Find where the given text appears and provide that cell's center as [x, y] coordinate. 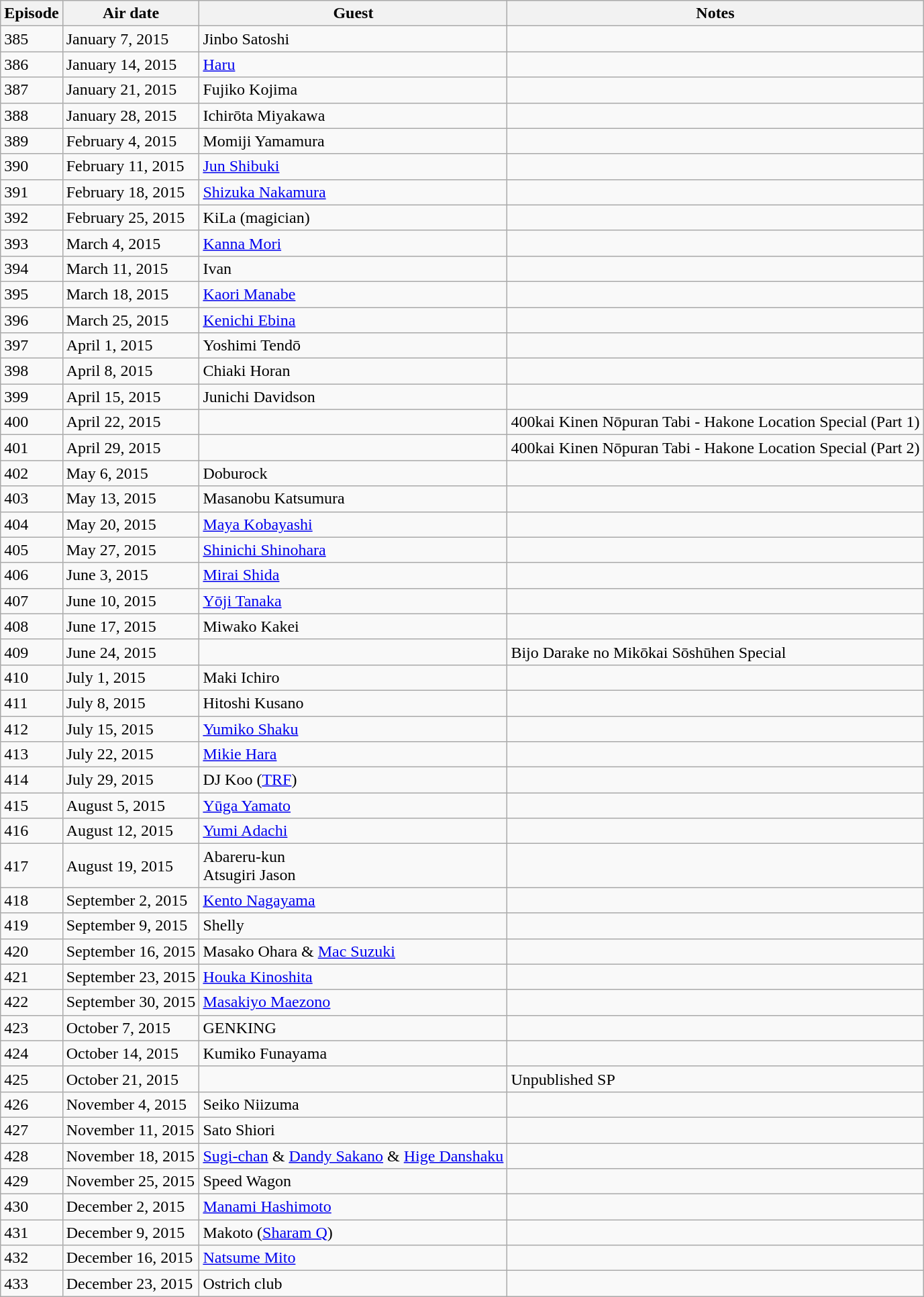
April 8, 2015 [131, 371]
404 [32, 524]
407 [32, 601]
May 27, 2015 [131, 550]
Maki Ichiro [353, 677]
February 25, 2015 [131, 218]
Yumiko Shaku [353, 728]
423 [32, 1028]
Makoto (Sharam Q) [353, 1233]
January 7, 2015 [131, 39]
September 23, 2015 [131, 977]
June 17, 2015 [131, 626]
400kai Kinen Nōpuran Tabi - Hakone Location Special (Part 2) [715, 448]
Yūga Yamato [353, 806]
October 7, 2015 [131, 1028]
March 11, 2015 [131, 269]
December 16, 2015 [131, 1258]
Yōji Tanaka [353, 601]
Miwako Kakei [353, 626]
414 [32, 780]
Doburock [353, 473]
August 12, 2015 [131, 831]
April 1, 2015 [131, 346]
November 18, 2015 [131, 1155]
394 [32, 269]
Yoshimi Tendō [353, 346]
387 [32, 90]
DJ Koo (TRF) [353, 780]
Houka Kinoshita [353, 977]
Mirai Shida [353, 575]
July 22, 2015 [131, 755]
408 [32, 626]
Shinichi Shinohara [353, 550]
November 4, 2015 [131, 1104]
May 20, 2015 [131, 524]
406 [32, 575]
398 [32, 371]
November 25, 2015 [131, 1182]
December 23, 2015 [131, 1284]
Haru [353, 64]
January 21, 2015 [131, 90]
Masako Ohara & Mac Suzuki [353, 951]
430 [32, 1207]
432 [32, 1258]
433 [32, 1284]
October 21, 2015 [131, 1079]
Kumiko Funayama [353, 1053]
410 [32, 677]
395 [32, 294]
March 4, 2015 [131, 243]
Manami Hashimoto [353, 1207]
Unpublished SP [715, 1079]
February 18, 2015 [131, 192]
July 8, 2015 [131, 703]
April 29, 2015 [131, 448]
Sugi-chan & Dandy Sakano & Hige Danshaku [353, 1155]
397 [32, 346]
September 2, 2015 [131, 900]
Mikie Hara [353, 755]
June 10, 2015 [131, 601]
Episode [32, 13]
396 [32, 320]
April 15, 2015 [131, 397]
Ichirōta Miyakawa [353, 115]
Air date [131, 13]
390 [32, 166]
March 18, 2015 [131, 294]
July 29, 2015 [131, 780]
402 [32, 473]
May 13, 2015 [131, 499]
424 [32, 1053]
428 [32, 1155]
400kai Kinen Nōpuran Tabi - Hakone Location Special (Part 1) [715, 422]
421 [32, 977]
February 4, 2015 [131, 141]
Abareru-kunAtsugiri Jason [353, 866]
401 [32, 448]
January 28, 2015 [131, 115]
Kenichi Ebina [353, 320]
Fujiko Kojima [353, 90]
420 [32, 951]
393 [32, 243]
Seiko Niizuma [353, 1104]
422 [32, 1002]
Momiji Yamamura [353, 141]
Kaori Manabe [353, 294]
Masakiyo Maezono [353, 1002]
Yumi Adachi [353, 831]
411 [32, 703]
389 [32, 141]
409 [32, 652]
399 [32, 397]
August 5, 2015 [131, 806]
August 19, 2015 [131, 866]
Ivan [353, 269]
March 25, 2015 [131, 320]
392 [32, 218]
September 30, 2015 [131, 1002]
June 3, 2015 [131, 575]
388 [32, 115]
Speed Wagon [353, 1182]
GENKING [353, 1028]
403 [32, 499]
Ostrich club [353, 1284]
Jun Shibuki [353, 166]
October 14, 2015 [131, 1053]
Junichi Davidson [353, 397]
Bijo Darake no Mikōkai Sōshūhen Special [715, 652]
December 9, 2015 [131, 1233]
426 [32, 1104]
Shizuka Nakamura [353, 192]
Natsume Mito [353, 1258]
September 16, 2015 [131, 951]
Guest [353, 13]
Hitoshi Kusano [353, 703]
May 6, 2015 [131, 473]
December 2, 2015 [131, 1207]
KiLa (magician) [353, 218]
June 24, 2015 [131, 652]
November 11, 2015 [131, 1130]
417 [32, 866]
385 [32, 39]
February 11, 2015 [131, 166]
415 [32, 806]
July 15, 2015 [131, 728]
July 1, 2015 [131, 677]
Sato Shiori [353, 1130]
416 [32, 831]
Shelly [353, 926]
Chiaki Horan [353, 371]
427 [32, 1130]
431 [32, 1233]
Maya Kobayashi [353, 524]
429 [32, 1182]
418 [32, 900]
Kanna Mori [353, 243]
425 [32, 1079]
Masanobu Katsumura [353, 499]
September 9, 2015 [131, 926]
391 [32, 192]
413 [32, 755]
January 14, 2015 [131, 64]
April 22, 2015 [131, 422]
405 [32, 550]
Notes [715, 13]
400 [32, 422]
Jinbo Satoshi [353, 39]
412 [32, 728]
386 [32, 64]
Kento Nagayama [353, 900]
419 [32, 926]
